Locate the cell with the specified text and output its (X, Y) center coordinate. 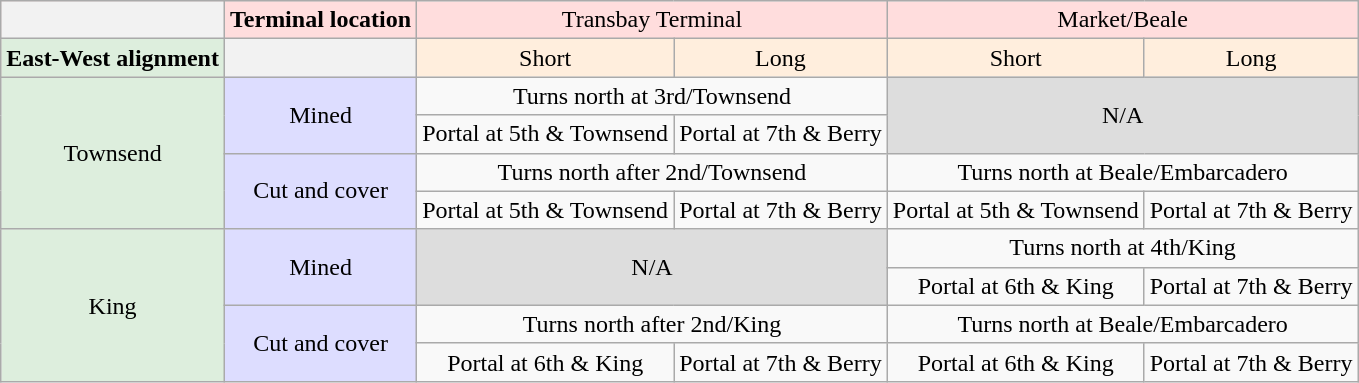
Turns north at 4th/King (1122, 248)
King (113, 305)
Townsend (113, 153)
Terminal location (320, 20)
Turns north after 2nd/King (652, 324)
Turns north after 2nd/Townsend (652, 172)
Market/Beale (1122, 20)
East-West alignment (113, 58)
Turns north at 3rd/Townsend (652, 96)
Transbay Terminal (652, 20)
